Extract the (x, y) coordinate from the center of the cell holding the provided text.  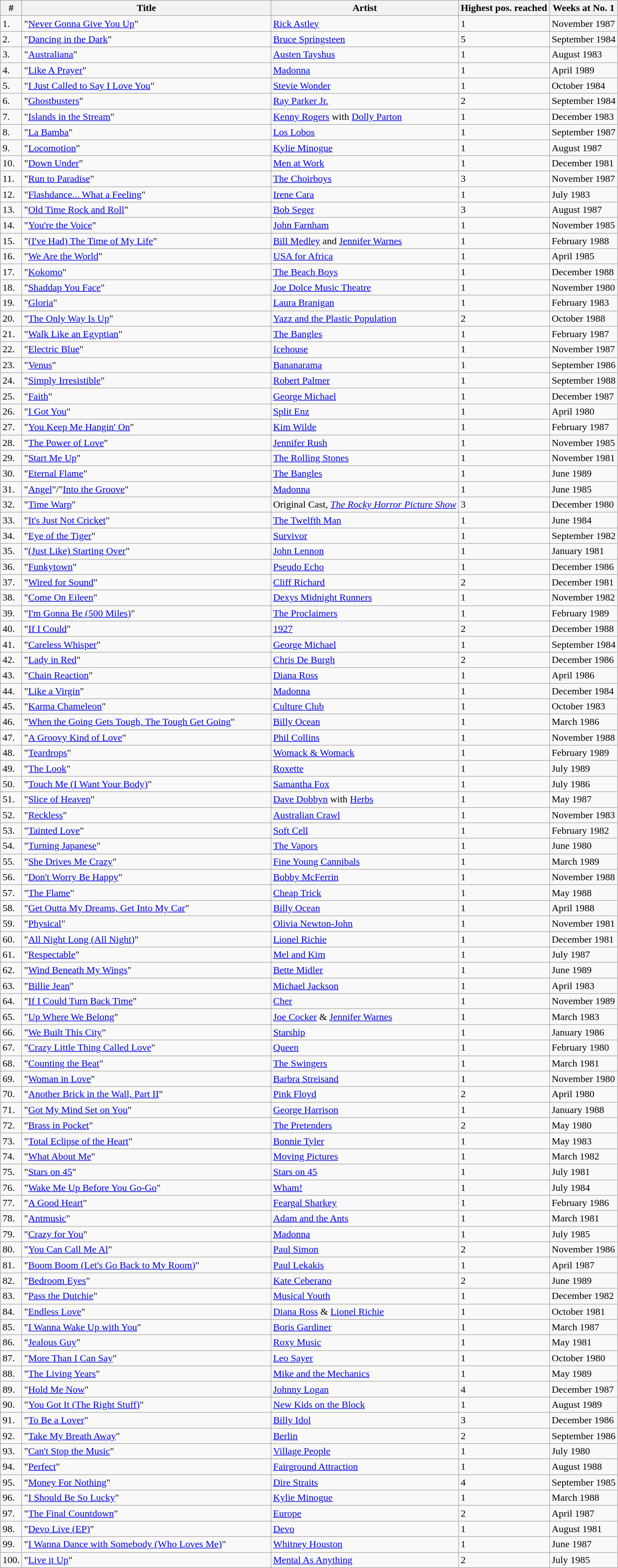
84. (11, 1312)
92. (11, 1435)
September 1982 (584, 536)
"Tainted Love" (147, 830)
July 1983 (584, 194)
"The Flame" (147, 892)
January 1981 (584, 551)
Billy Idol (365, 1420)
48. (11, 753)
100. (11, 1560)
90. (11, 1405)
July 1987 (584, 955)
"Walk Like an Egyptian" (147, 334)
89. (11, 1389)
"I Wanna Wake Up with You" (147, 1327)
December 1983 (584, 117)
# (11, 8)
"Perfect" (147, 1467)
"Simply Irresistible" (147, 380)
October 1980 (584, 1358)
50. (11, 784)
January 1986 (584, 1032)
"Devo Live (EP)" (147, 1529)
Split Enz (365, 411)
17. (11, 272)
37. (11, 582)
July 1981 (584, 1172)
November 1986 (584, 1250)
53. (11, 830)
Village People (365, 1451)
31. (11, 489)
Bonnie Tyler (365, 1141)
14. (11, 225)
Los Lobos (365, 132)
"Bedroom Eyes" (147, 1281)
The Proclaimers (365, 613)
Moving Pictures (365, 1156)
"Dancing in the Dark" (147, 39)
"Boom Boom (Let's Go Back to My Room)" (147, 1265)
70. (11, 1094)
March 1987 (584, 1327)
57. (11, 892)
"Australiana" (147, 55)
"Woman in Love" (147, 1079)
"Turning Japanese" (147, 846)
63. (11, 986)
18. (11, 287)
The Twelfth Man (365, 520)
"Faith" (147, 396)
56. (11, 877)
"Billie Jean" (147, 986)
"La Bamba" (147, 132)
Title (147, 8)
"Chain Reaction" (147, 675)
88. (11, 1374)
"Wind Beneath My Wings" (147, 970)
"If I Could Turn Back Time" (147, 1001)
The Vapors (365, 846)
April 1983 (584, 986)
16. (11, 256)
"Kokomo" (147, 272)
Icehouse (365, 349)
"Take My Breath Away" (147, 1435)
Musical Youth (365, 1296)
47. (11, 738)
November 1982 (584, 598)
24. (11, 380)
March 1983 (584, 1017)
December 1984 (584, 691)
October 1983 (584, 707)
"I Got You" (147, 411)
"Never Gonna Give You Up" (147, 24)
Womack & Womack (365, 753)
May 1983 (584, 1141)
"The Only Way Is Up" (147, 318)
"Like a Virgin" (147, 691)
Kenny Rogers with Dolly Parton (365, 117)
Diana Ross & Lionel Richie (365, 1312)
42. (11, 660)
97. (11, 1513)
Samantha Fox (365, 784)
June 1985 (584, 489)
"Money For Nothing" (147, 1482)
99. (11, 1544)
"Wake Me Up Before You Go-Go" (147, 1188)
Yazz and the Plastic Population (365, 318)
49. (11, 769)
Culture Club (365, 707)
82. (11, 1281)
"Karma Chameleon" (147, 707)
John Farnham (365, 225)
Dexys Midnight Runners (365, 598)
45. (11, 707)
Chris De Burgh (365, 660)
77. (11, 1203)
"The Power of Love" (147, 442)
"Antmusic" (147, 1219)
"Lady in Red" (147, 660)
93. (11, 1451)
80. (11, 1250)
15. (11, 241)
Roxette (365, 769)
"Respectable" (147, 955)
Kim Wilde (365, 427)
"Counting the Beat" (147, 1063)
Boris Gardiner (365, 1327)
5 (504, 39)
52. (11, 815)
"We Built This City" (147, 1032)
May 1987 (584, 799)
39. (11, 613)
58. (11, 908)
Cliff Richard (365, 582)
72. (11, 1125)
Rick Astley (365, 24)
74. (11, 1156)
August 1983 (584, 55)
"Total Eclipse of the Heart" (147, 1141)
Jennifer Rush (365, 442)
33. (11, 520)
October 1988 (584, 318)
"Get Outta My Dreams, Get Into My Car" (147, 908)
19. (11, 303)
"Ghostbusters" (147, 101)
"We Are the World" (147, 256)
8. (11, 132)
Whitney Houston (365, 1544)
Berlin (365, 1435)
July 1980 (584, 1451)
59. (11, 923)
21. (11, 334)
Adam and the Ants (365, 1219)
26. (11, 411)
"What About Me" (147, 1156)
"Stars on 45" (147, 1172)
"Venus" (147, 365)
54. (11, 846)
"She Drives Me Crazy" (147, 861)
June 1987 (584, 1544)
"Reckless" (147, 815)
Dire Straits (365, 1482)
"Locomotion" (147, 148)
94. (11, 1467)
Johnny Logan (365, 1389)
May 1980 (584, 1125)
"Don't Worry Be Happy" (147, 877)
"Endless Love" (147, 1312)
November 1989 (584, 1001)
"I'm Gonna Be (500 Miles)" (147, 613)
Fine Young Cannibals (365, 861)
July 1989 (584, 769)
"Angel"/"Into the Groove" (147, 489)
"Live it Up" (147, 1560)
January 1988 (584, 1110)
Stevie Wonder (365, 86)
91. (11, 1420)
"Another Brick in the Wall, Part II" (147, 1094)
April 1988 (584, 908)
Bobby McFerrin (365, 877)
83. (11, 1296)
29. (11, 458)
Bill Medley and Jennifer Warnes (365, 241)
George Harrison (365, 1110)
"Eye of the Tiger" (147, 536)
44. (11, 691)
"A Groovy Kind of Love" (147, 738)
36. (11, 567)
23. (11, 365)
February 1982 (584, 830)
Survivor (365, 536)
2. (11, 39)
Phil Collins (365, 738)
68. (11, 1063)
"It's Just Not Cricket" (147, 520)
Mel and Kim (365, 955)
August 1981 (584, 1529)
34. (11, 536)
The Choirboys (365, 179)
66. (11, 1032)
Bob Seger (365, 210)
"Run to Paradise" (147, 179)
The Beach Boys (365, 272)
February 1980 (584, 1048)
Bette Midler (365, 970)
New Kids on the Block (365, 1405)
October 1981 (584, 1312)
"More Than I Can Say" (147, 1358)
87. (11, 1358)
"If I Could" (147, 629)
28. (11, 442)
Diana Ross (365, 675)
Olivia Newton-John (365, 923)
"Physical" (147, 923)
38. (11, 598)
August 1988 (584, 1467)
Fairground Attraction (365, 1467)
Mike and the Mechanics (365, 1374)
71. (11, 1110)
"Crazy for You" (147, 1234)
Laura Branigan (365, 303)
"Time Warp" (147, 505)
"All Night Long (All Night)" (147, 939)
May 1989 (584, 1374)
March 1989 (584, 861)
61. (11, 955)
"I Wanna Dance with Somebody (Who Loves Me)" (147, 1544)
"You Keep Me Hangin' On" (147, 427)
"Careless Whisper" (147, 644)
September 1988 (584, 380)
"I Should Be So Lucky" (147, 1498)
May 1981 (584, 1343)
32. (11, 505)
September 1987 (584, 132)
1. (11, 24)
Leo Sayer (365, 1358)
"Can't Stop the Music" (147, 1451)
"You're the Voice" (147, 225)
Michael Jackson (365, 986)
Kate Ceberano (365, 1281)
Pink Floyd (365, 1094)
July 1986 (584, 784)
"(Just Like) Starting Over" (147, 551)
Paul Simon (365, 1250)
10. (11, 163)
76. (11, 1188)
Highest pos. reached (504, 8)
Irene Cara (365, 194)
"Down Under" (147, 163)
The Swingers (365, 1063)
September 1985 (584, 1482)
12. (11, 194)
Men at Work (365, 163)
October 1984 (584, 86)
November 1983 (584, 815)
22. (11, 349)
43. (11, 675)
Feargal Sharkey (365, 1203)
55. (11, 861)
"Hold Me Now" (147, 1389)
"The Living Years" (147, 1374)
"You Can Call Me Al" (147, 1250)
Bruce Springsteen (365, 39)
13. (11, 210)
Dave Dobbyn with Herbs (365, 799)
60. (11, 939)
"Start Me Up" (147, 458)
5. (11, 86)
1927 (365, 629)
Europe (365, 1513)
7. (11, 117)
March 1988 (584, 1498)
"Like A Prayer" (147, 70)
67. (11, 1048)
June 1980 (584, 846)
July 1984 (584, 1188)
February 1986 (584, 1203)
75. (11, 1172)
Artist (365, 8)
Cheap Trick (365, 892)
41. (11, 644)
Robert Palmer (365, 380)
27. (11, 427)
Bananarama (365, 365)
11. (11, 179)
Paul Lekakis (365, 1265)
4. (11, 70)
"Funkytown" (147, 567)
Starship (365, 1032)
"Wired for Sound" (147, 582)
95. (11, 1482)
6. (11, 101)
Stars on 45 (365, 1172)
25. (11, 396)
February 1983 (584, 303)
Wham! (365, 1188)
85. (11, 1327)
64. (11, 1001)
April 1986 (584, 675)
Pseudo Echo (365, 567)
"The Final Countdown" (147, 1513)
The Pretenders (365, 1125)
Original Cast, The Rocky Horror Picture Show (365, 505)
"Electric Blue" (147, 349)
"Crazy Little Thing Called Love" (147, 1048)
9. (11, 148)
March 1986 (584, 722)
30. (11, 474)
"When the Going Gets Tough, The Tough Get Going" (147, 722)
98. (11, 1529)
December 1980 (584, 505)
"To Be a Lover" (147, 1420)
79. (11, 1234)
"Touch Me (I Want Your Body)" (147, 784)
February 1988 (584, 241)
"Teardrops" (147, 753)
April 1989 (584, 70)
USA for Africa (365, 256)
Lionel Richie (365, 939)
August 1989 (584, 1405)
"Slice of Heaven" (147, 799)
March 1982 (584, 1156)
"The Look" (147, 769)
"I Just Called to Say I Love You" (147, 86)
40. (11, 629)
"Old Time Rock and Roll" (147, 210)
65. (11, 1017)
"You Got It (The Right Stuff)" (147, 1405)
Barbra Streisand (365, 1079)
73. (11, 1141)
"A Good Heart" (147, 1203)
Cher (365, 1001)
"Gloria" (147, 303)
Australian Crawl (365, 815)
April 1985 (584, 256)
Mental As Anything (365, 1560)
86. (11, 1343)
John Lennon (365, 551)
Austen Tayshus (365, 55)
"Eternal Flame" (147, 474)
December 1982 (584, 1296)
"Come On Eileen" (147, 598)
Joe Dolce Music Theatre (365, 287)
Soft Cell (365, 830)
Weeks at No. 1 (584, 8)
35. (11, 551)
"Jealous Guy" (147, 1343)
51. (11, 799)
Roxy Music (365, 1343)
"Islands in the Stream" (147, 117)
June 1984 (584, 520)
3. (11, 55)
Ray Parker Jr. (365, 101)
Devo (365, 1529)
The Rolling Stones (365, 458)
Queen (365, 1048)
81. (11, 1265)
"(I've Had) The Time of My Life" (147, 241)
"Got My Mind Set on You" (147, 1110)
96. (11, 1498)
20. (11, 318)
78. (11, 1219)
69. (11, 1079)
Joe Cocker & Jennifer Warnes (365, 1017)
"Pass the Dutchie" (147, 1296)
46. (11, 722)
62. (11, 970)
"Up Where We Belong" (147, 1017)
"Flashdance... What a Feeling" (147, 194)
May 1988 (584, 892)
"Shaddap You Face" (147, 287)
"Brass in Pocket" (147, 1125)
